Pinpoint the cell where the given text exists, returning its (x, y) midpoint coordinate. 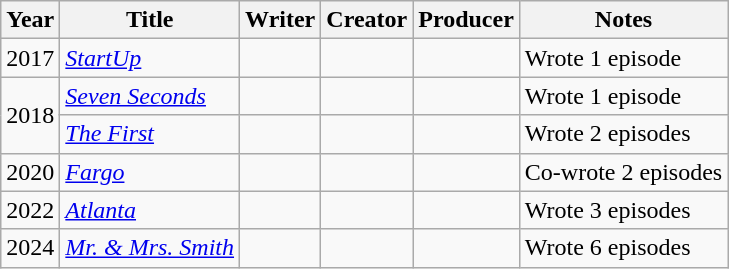
Producer (466, 20)
2024 (30, 248)
Writer (280, 20)
Mr. & Mrs. Smith (150, 248)
2017 (30, 58)
The First (150, 134)
Year (30, 20)
2022 (30, 210)
2018 (30, 115)
Creator (367, 20)
Title (150, 20)
Fargo (150, 172)
Seven Seconds (150, 96)
Wrote 2 episodes (623, 134)
2020 (30, 172)
Co-wrote 2 episodes (623, 172)
Wrote 6 episodes (623, 248)
Notes (623, 20)
StartUp (150, 58)
Atlanta (150, 210)
Wrote 3 episodes (623, 210)
